Search for the cell housing the specified text and yield its [x, y] center coordinate. 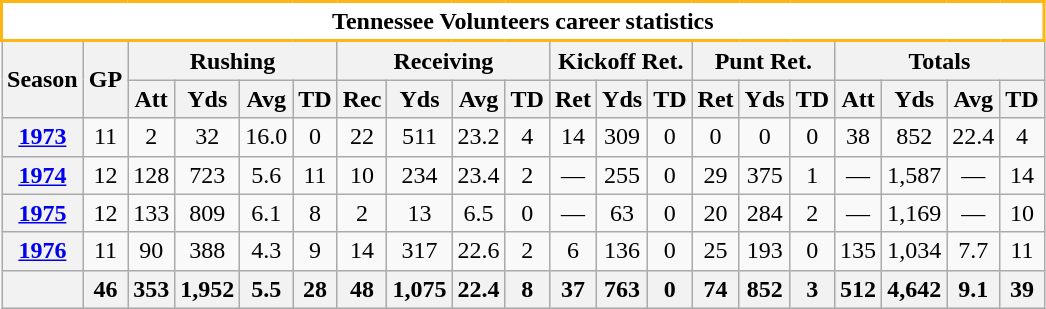
353 [152, 289]
5.5 [266, 289]
63 [622, 213]
Punt Ret. [764, 60]
16.0 [266, 137]
29 [716, 175]
1,034 [914, 251]
193 [764, 251]
128 [152, 175]
38 [858, 137]
39 [1022, 289]
1,952 [208, 289]
Season [43, 80]
23.2 [478, 137]
234 [420, 175]
284 [764, 213]
90 [152, 251]
13 [420, 213]
309 [622, 137]
5.6 [266, 175]
1973 [43, 137]
4,642 [914, 289]
37 [572, 289]
317 [420, 251]
388 [208, 251]
48 [362, 289]
Rec [362, 99]
1974 [43, 175]
133 [152, 213]
28 [315, 289]
4.3 [266, 251]
25 [716, 251]
512 [858, 289]
Totals [940, 60]
Kickoff Ret. [620, 60]
22 [362, 137]
23.4 [478, 175]
1,587 [914, 175]
6.1 [266, 213]
Rushing [233, 60]
46 [105, 289]
Receiving [443, 60]
136 [622, 251]
7.7 [974, 251]
1,075 [420, 289]
511 [420, 137]
74 [716, 289]
1975 [43, 213]
723 [208, 175]
375 [764, 175]
1 [812, 175]
3 [812, 289]
Tennessee Volunteers career statistics [524, 22]
6 [572, 251]
809 [208, 213]
9.1 [974, 289]
1976 [43, 251]
20 [716, 213]
763 [622, 289]
255 [622, 175]
6.5 [478, 213]
1,169 [914, 213]
135 [858, 251]
GP [105, 80]
9 [315, 251]
32 [208, 137]
22.6 [478, 251]
